Find where the given text appears and provide that cell's center as (x, y) coordinate. 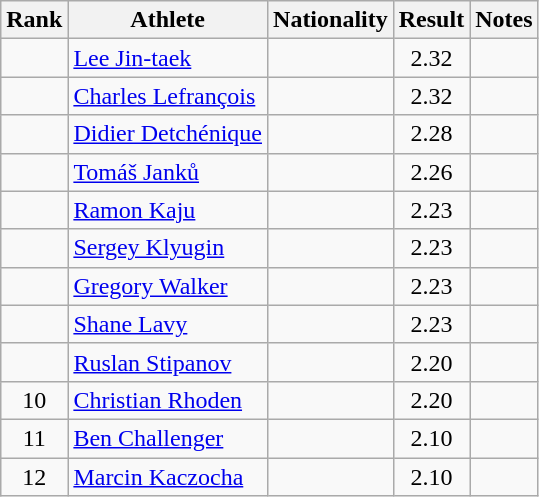
11 (34, 438)
Ramon Kaju (168, 210)
Shane Lavy (168, 324)
Ruslan Stipanov (168, 362)
Tomáš Janků (168, 172)
Notes (504, 20)
Nationality (331, 20)
Rank (34, 20)
Gregory Walker (168, 286)
Marcin Kaczocha (168, 477)
Lee Jin-taek (168, 58)
Didier Detchénique (168, 134)
Result (431, 20)
Christian Rhoden (168, 400)
10 (34, 400)
Charles Lefrançois (168, 96)
12 (34, 477)
2.26 (431, 172)
Ben Challenger (168, 438)
2.28 (431, 134)
Athlete (168, 20)
Sergey Klyugin (168, 248)
